Capture the cell that displays the provided text and extract its [x, y] central coordinate. 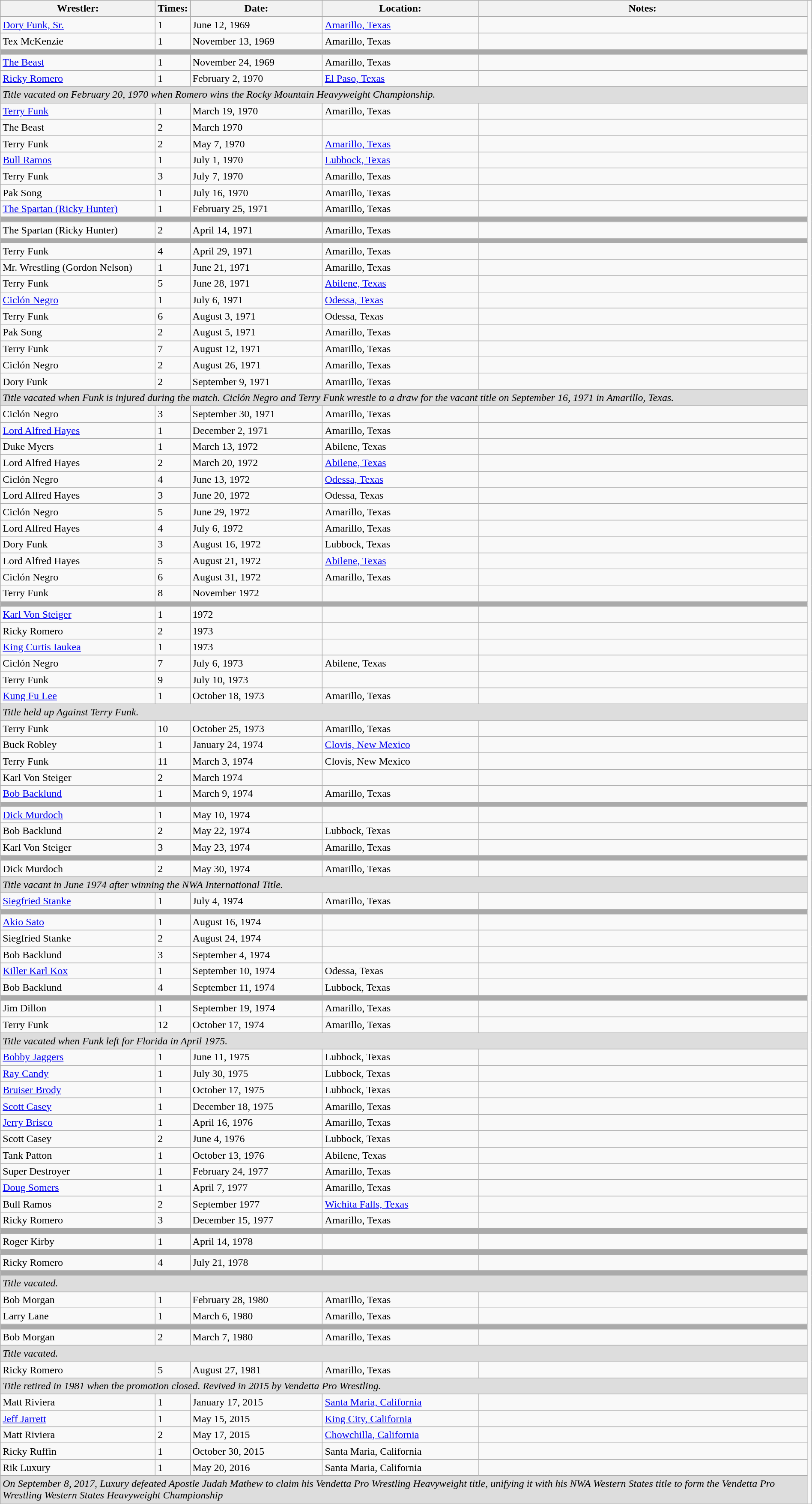
March 1970 [256, 127]
Rik Luxury [78, 1468]
July 1, 1970 [256, 160]
Location: [400, 9]
April 16, 1976 [256, 1122]
May 15, 2015 [256, 1419]
10 [173, 729]
August 21, 1972 [256, 561]
September 30, 1971 [256, 414]
Super Destroyer [78, 1172]
Tex McKenzie [78, 41]
February 2, 1970 [256, 78]
March 13, 1972 [256, 447]
May 23, 1974 [256, 847]
12 [173, 1025]
Jerry Brisco [78, 1122]
June 29, 1972 [256, 512]
October 17, 1975 [256, 1090]
September 1977 [256, 1204]
11 [173, 761]
January 24, 1974 [256, 745]
Title held up Against Terry Funk. [403, 712]
March 7, 1980 [256, 1337]
Kung Fu Lee [78, 696]
June 4, 1976 [256, 1139]
March 3, 1974 [256, 761]
June 12, 1969 [256, 25]
March 19, 1970 [256, 111]
July 7, 1970 [256, 176]
1972 [256, 614]
June 21, 1971 [256, 267]
Chowchilla, California [400, 1435]
April 14, 1971 [256, 230]
March 9, 1974 [256, 794]
El Paso, Texas [400, 78]
October 25, 1973 [256, 729]
Larry Lane [78, 1316]
August 3, 1971 [256, 316]
September 10, 1974 [256, 971]
August 5, 1971 [256, 332]
June 28, 1971 [256, 284]
King Curtis Iaukea [78, 647]
November 1972 [256, 593]
Title vacant in June 1974 after winning the NWA International Title. [403, 885]
Times: [173, 9]
Bruiser Brody [78, 1090]
Wichita Falls, Texas [400, 1204]
September 4, 1974 [256, 955]
Jeff Jarrett [78, 1419]
October 18, 1973 [256, 696]
April 7, 1977 [256, 1188]
9 [173, 680]
Roger Kirby [78, 1241]
July 4, 1974 [256, 901]
Tank Patton [78, 1155]
May 7, 1970 [256, 144]
September 11, 1974 [256, 987]
October 30, 2015 [256, 1451]
July 6, 1973 [256, 663]
Mr. Wrestling (Gordon Nelson) [78, 267]
May 10, 1974 [256, 815]
July 6, 1972 [256, 528]
August 12, 1971 [256, 349]
July 16, 1970 [256, 192]
August 24, 1974 [256, 939]
Title vacated on February 20, 1970 when Romero wins the Rocky Mountain Heavyweight Championship. [403, 95]
Doug Somers [78, 1188]
June 11, 1975 [256, 1057]
December 18, 1975 [256, 1106]
Duke Myers [78, 447]
March 20, 1972 [256, 463]
August 26, 1971 [256, 365]
October 17, 1974 [256, 1025]
King City, California [400, 1419]
April 14, 1978 [256, 1241]
Buck Robley [78, 745]
Akio Sato [78, 922]
May 30, 1974 [256, 868]
May 20, 2016 [256, 1468]
April 29, 1971 [256, 251]
January 17, 2015 [256, 1402]
July 6, 1971 [256, 300]
Title retired in 1981 when the promotion closed. Revived in 2015 by Vendetta Pro Wrestling. [403, 1386]
September 9, 1971 [256, 381]
March 6, 1980 [256, 1316]
July 21, 1978 [256, 1262]
December 15, 1977 [256, 1220]
June 20, 1972 [256, 496]
Bobby Jaggers [78, 1057]
October 13, 1976 [256, 1155]
August 16, 1972 [256, 544]
Wrestler: [78, 9]
August 27, 1981 [256, 1369]
July 10, 1973 [256, 680]
February 24, 1977 [256, 1172]
Killer Karl Kox [78, 971]
November 13, 1969 [256, 41]
December 2, 1971 [256, 431]
August 31, 1972 [256, 577]
November 24, 1969 [256, 62]
September 19, 1974 [256, 1008]
Ray Candy [78, 1073]
8 [173, 593]
March 1974 [256, 777]
Ricky Ruffin [78, 1451]
August 16, 1974 [256, 922]
Notes: [642, 9]
Title vacated when Funk left for Florida in April 1975. [403, 1041]
Jim Dillon [78, 1008]
Date: [256, 9]
May 22, 1974 [256, 831]
June 13, 1972 [256, 479]
Dory Funk, Sr. [78, 25]
February 28, 1980 [256, 1300]
July 30, 1975 [256, 1073]
February 25, 1971 [256, 209]
May 17, 2015 [256, 1435]
